Search for the cell housing the specified text and yield its [X, Y] center coordinate. 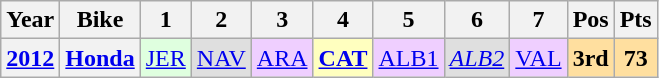
NAV [221, 58]
73 [636, 58]
4 [343, 20]
1 [166, 20]
5 [408, 20]
Bike [100, 20]
7 [538, 20]
3rd [590, 58]
ALB2 [477, 58]
Pos [590, 20]
2012 [30, 58]
VAL [538, 58]
Pts [636, 20]
Honda [100, 58]
CAT [343, 58]
ALB1 [408, 58]
Year [30, 20]
ARA [282, 58]
6 [477, 20]
JER [166, 58]
3 [282, 20]
2 [221, 20]
